Return (X, Y) of the center of cell containing provided text 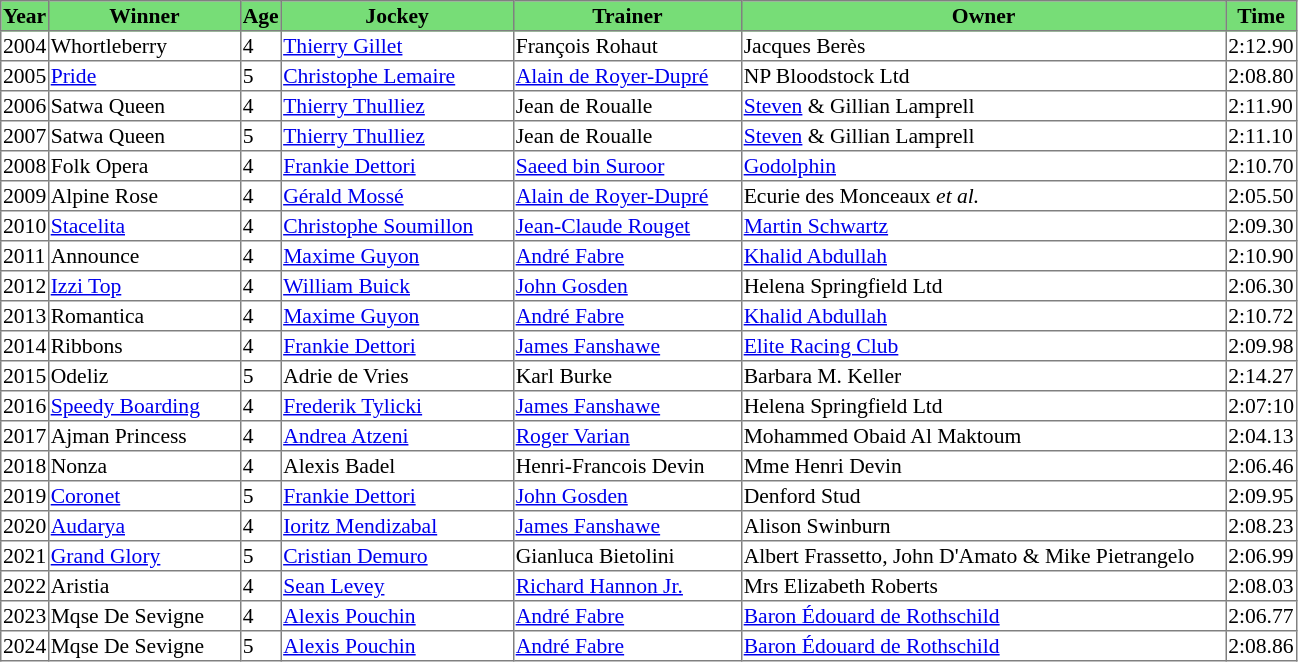
2019 (25, 496)
Trainer (627, 16)
Cristian Demuro (397, 556)
Alpine Rose (144, 196)
Albert Frassetto, John D'Amato & Mike Pietrangelo (983, 556)
Age (260, 16)
2:10.72 (1261, 316)
2010 (25, 226)
Sean Levey (397, 586)
Richard Hannon Jr. (627, 586)
Mohammed Obaid Al Maktoum (983, 436)
2:06.77 (1261, 616)
Gérald Mossé (397, 196)
2:08.80 (1261, 76)
Winner (144, 16)
Jacques Berès (983, 46)
Odeliz (144, 376)
2:14.27 (1261, 376)
Announce (144, 256)
Izzi Top (144, 286)
2018 (25, 466)
William Buick (397, 286)
2:09.95 (1261, 496)
2012 (25, 286)
2:08.23 (1261, 526)
Stacelita (144, 226)
Christophe Soumillon (397, 226)
Frederik Tylicki (397, 406)
Time (1261, 16)
François Rohaut (627, 46)
Adrie de Vries (397, 376)
Alison Swinburn (983, 526)
Year (25, 16)
2:07:10 (1261, 406)
2009 (25, 196)
Roger Varian (627, 436)
Henri-Francois Devin (627, 466)
Thierry Gillet (397, 46)
Andrea Atzeni (397, 436)
Ajman Princess (144, 436)
2:06.46 (1261, 466)
2:09.30 (1261, 226)
Ioritz Mendizabal (397, 526)
Whortleberry (144, 46)
2023 (25, 616)
Coronet (144, 496)
Karl Burke (627, 376)
2:09.98 (1261, 346)
Pride (144, 76)
2017 (25, 436)
2004 (25, 46)
Saeed bin Suroor (627, 166)
Christophe Lemaire (397, 76)
Mme Henri Devin (983, 466)
Jockey (397, 16)
2:05.50 (1261, 196)
Aristia (144, 586)
2016 (25, 406)
2:08.03 (1261, 586)
2020 (25, 526)
Owner (983, 16)
Folk Opera (144, 166)
2007 (25, 136)
2024 (25, 646)
2015 (25, 376)
Godolphin (983, 166)
2:10.90 (1261, 256)
Elite Racing Club (983, 346)
2022 (25, 586)
Speedy Boarding (144, 406)
2021 (25, 556)
2014 (25, 346)
2:06.30 (1261, 286)
2013 (25, 316)
2:12.90 (1261, 46)
2005 (25, 76)
2:11.90 (1261, 106)
Ecurie des Monceaux et al. (983, 196)
Romantica (144, 316)
Denford Stud (983, 496)
Alexis Badel (397, 466)
2:08.86 (1261, 646)
Nonza (144, 466)
Jean-Claude Rouget (627, 226)
Grand Glory (144, 556)
2008 (25, 166)
2:11.10 (1261, 136)
Ribbons (144, 346)
Martin Schwartz (983, 226)
2006 (25, 106)
2:10.70 (1261, 166)
Gianluca Bietolini (627, 556)
2:06.99 (1261, 556)
2:04.13 (1261, 436)
NP Bloodstock Ltd (983, 76)
Barbara M. Keller (983, 376)
Audarya (144, 526)
Mrs Elizabeth Roberts (983, 586)
2011 (25, 256)
